From the cell containing the given text, extract its center point as (X, Y) coordinate. 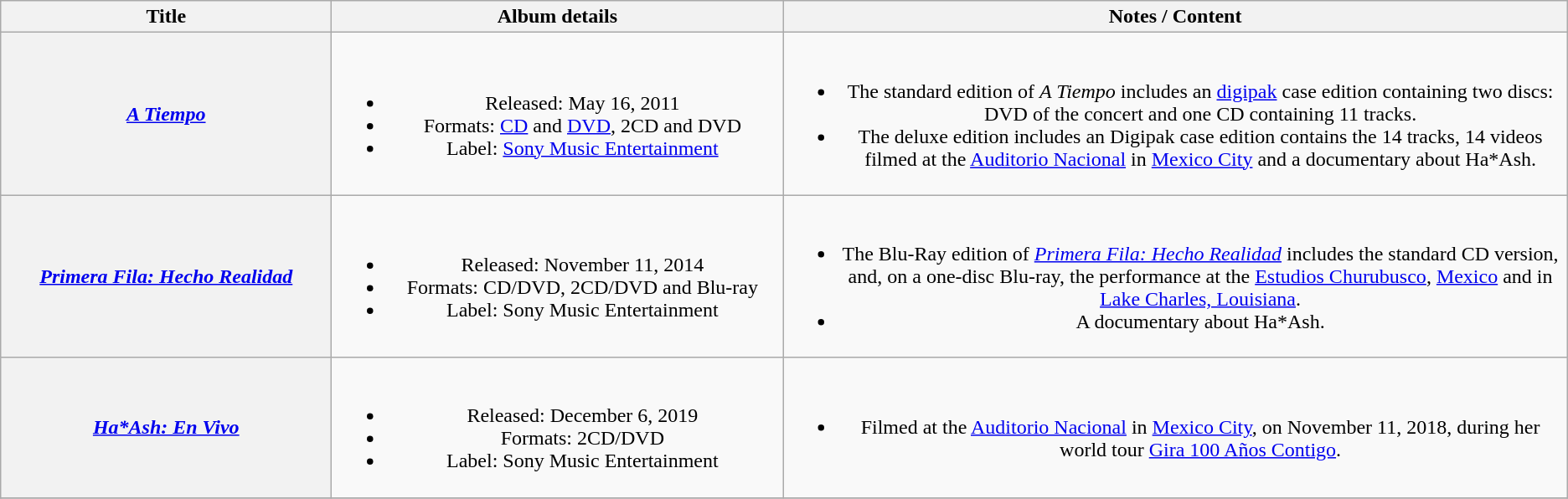
A Tiempo (166, 114)
Primera Fila: Hecho Realidad (166, 276)
Title (166, 17)
Album details (558, 17)
Filmed at the Auditorio Nacional in Mexico City, on November 11, 2018, during her world tour Gira 100 Años Contigo. (1175, 427)
Ha*Ash: En Vivo (166, 427)
Notes / Content (1175, 17)
Released: December 6, 2019Formats: 2CD/DVDLabel: Sony Music Entertainment (558, 427)
Released: May 16, 2011Formats: CD and DVD, 2CD and DVDLabel: Sony Music Entertainment (558, 114)
Released: November 11, 2014Formats: CD/DVD, 2CD/DVD and Blu-rayLabel: Sony Music Entertainment (558, 276)
